Locate the cell with the specified text and output its [x, y] center coordinate. 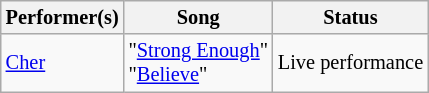
Live performance [350, 63]
Performer(s) [62, 17]
Song [198, 17]
Cher [62, 63]
Status [350, 17]
"Strong Enough" "Believe" [198, 63]
